Return [X, Y] of the center of cell containing provided text 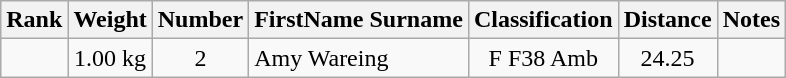
Distance [668, 20]
F F38 Amb [543, 58]
FirstName Surname [359, 20]
24.25 [668, 58]
Classification [543, 20]
Rank [34, 20]
Amy Wareing [359, 58]
Weight [110, 20]
Number [200, 20]
2 [200, 58]
1.00 kg [110, 58]
Notes [751, 20]
